Provide the (x, y) coordinate of the cell's center where the given text is located.  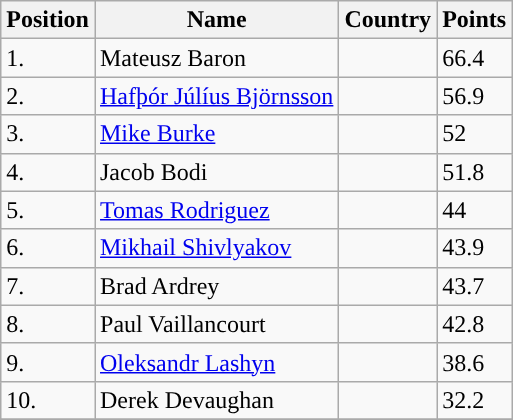
52 (474, 134)
7. (48, 286)
Name (216, 20)
Oleksandr Lashyn (216, 362)
9. (48, 362)
Jacob Bodi (216, 172)
Paul Vaillancourt (216, 324)
Mike Burke (216, 134)
Brad Ardrey (216, 286)
5. (48, 210)
Tomas Rodriguez (216, 210)
51.8 (474, 172)
43.9 (474, 248)
Points (474, 20)
42.8 (474, 324)
66.4 (474, 58)
Mikhail Shivlyakov (216, 248)
44 (474, 210)
Position (48, 20)
38.6 (474, 362)
8. (48, 324)
4. (48, 172)
1. (48, 58)
3. (48, 134)
Derek Devaughan (216, 400)
Country (388, 20)
32.2 (474, 400)
2. (48, 96)
43.7 (474, 286)
10. (48, 400)
Hafþór Júlíus Björnsson (216, 96)
56.9 (474, 96)
6. (48, 248)
Mateusz Baron (216, 58)
